Capture the cell that displays the provided text and extract its (x, y) central coordinate. 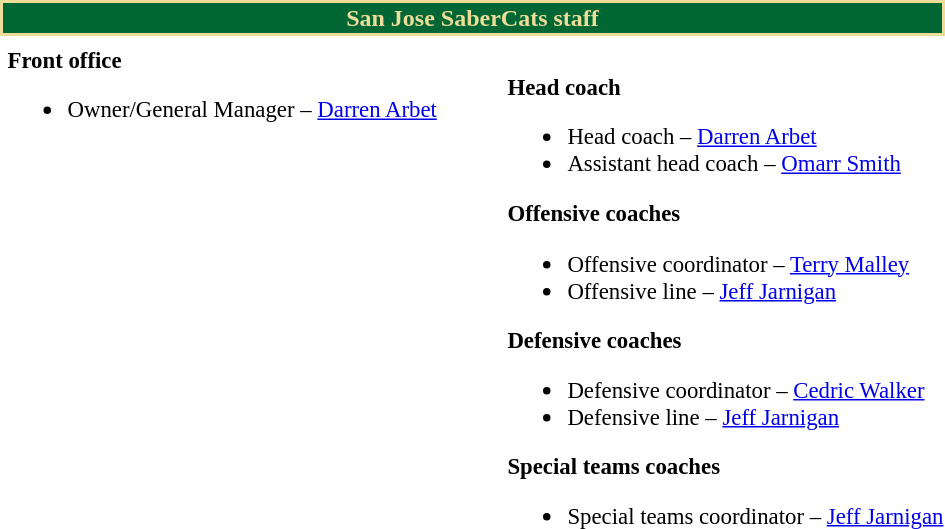
San Jose SaberCats staff (472, 18)
